Find where the given text appears and provide that cell's center as (X, Y) coordinate. 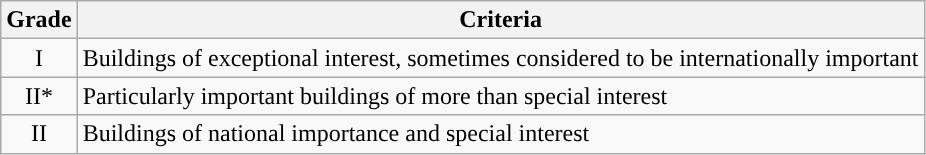
Buildings of exceptional interest, sometimes considered to be internationally important (500, 58)
II (39, 134)
Grade (39, 20)
Criteria (500, 20)
I (39, 58)
II* (39, 96)
Buildings of national importance and special interest (500, 134)
Particularly important buildings of more than special interest (500, 96)
